Find where the given text appears and provide that cell's center as [x, y] coordinate. 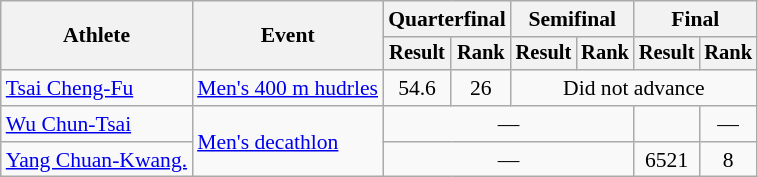
Wu Chun-Tsai [96, 124]
Semifinal [572, 19]
54.6 [417, 88]
Final [696, 19]
Tsai Cheng-Fu [96, 88]
Men's decathlon [288, 142]
Quarterfinal [447, 19]
Event [288, 36]
Did not advance [634, 88]
26 [481, 88]
Men's 400 m hudrles [288, 88]
Athlete [96, 36]
